Capture the cell that displays the provided text and extract its (X, Y) central coordinate. 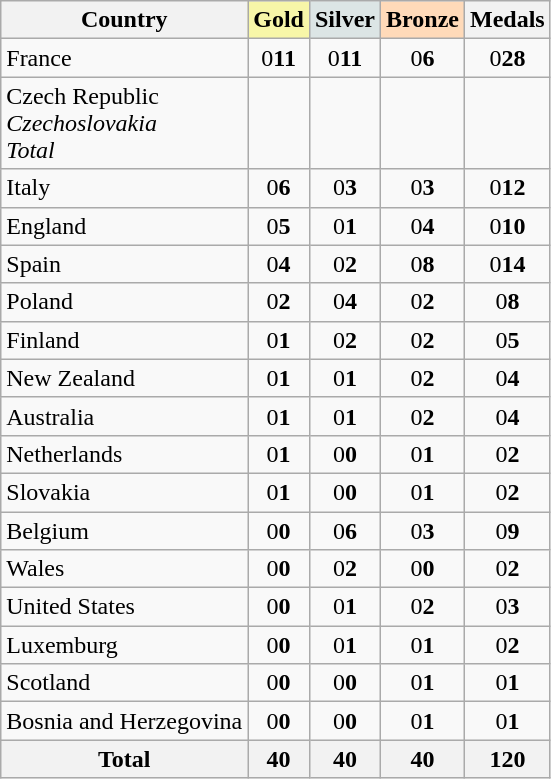
Scotland (124, 683)
Italy (124, 188)
Slovakia (124, 492)
09 (508, 531)
Silver (344, 20)
Netherlands (124, 454)
Luxemburg (124, 645)
014 (508, 264)
England (124, 226)
012 (508, 188)
Total (124, 759)
Finland (124, 340)
Country (124, 20)
Belgium (124, 531)
Gold (279, 20)
Australia (124, 416)
United States (124, 607)
New Zealand (124, 378)
Bosnia and Herzegovina (124, 721)
Medals (508, 20)
France (124, 58)
028 (508, 58)
Poland (124, 302)
Wales (124, 569)
010 (508, 226)
120 (508, 759)
Spain (124, 264)
Bronze (423, 20)
Czech Republic CzechoslovakiaTotal (124, 123)
